Find where the given text appears and provide that cell's center as (x, y) coordinate. 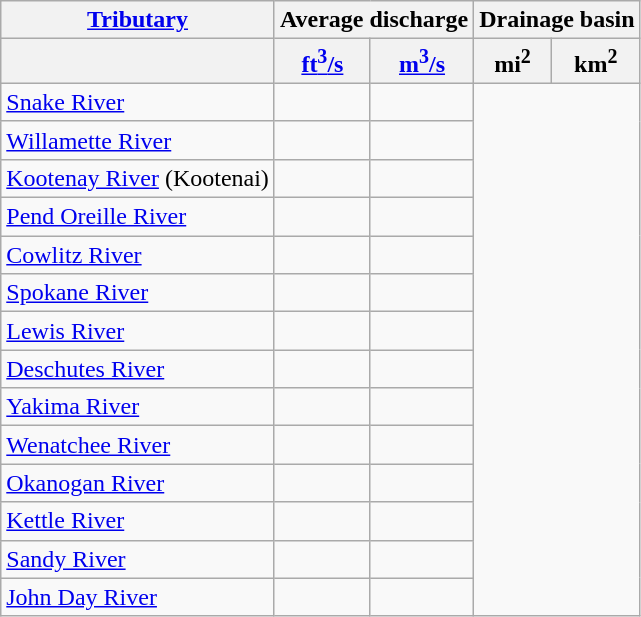
Wenatchee River (138, 445)
km2 (596, 62)
Willamette River (138, 140)
Sandy River (138, 559)
Spokane River (138, 293)
Yakima River (138, 407)
Deschutes River (138, 369)
Drainage basin (557, 20)
ft3/s (322, 62)
Kootenay River (Kootenai) (138, 178)
Kettle River (138, 521)
Okanogan River (138, 483)
Average discharge (374, 20)
mi2 (513, 62)
Tributary (138, 20)
Pend Oreille River (138, 217)
m3/s (422, 62)
Snake River (138, 102)
John Day River (138, 597)
Lewis River (138, 331)
Cowlitz River (138, 255)
